Capture the cell that displays the provided text and extract its [X, Y] central coordinate. 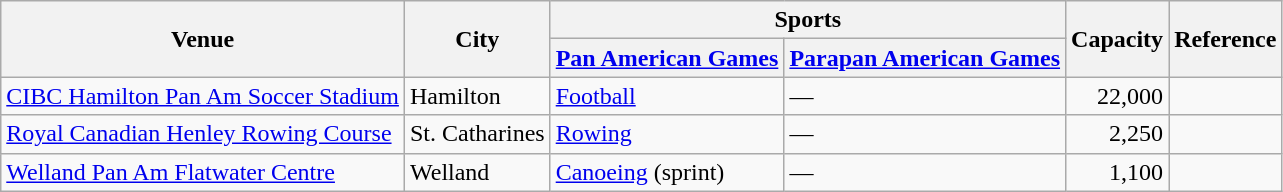
22,000 [1118, 96]
Sports [808, 20]
2,250 [1118, 134]
Welland [477, 172]
1,100 [1118, 172]
Canoeing (sprint) [667, 172]
Venue [203, 39]
Welland Pan Am Flatwater Centre [203, 172]
Parapan American Games [925, 58]
Football [667, 96]
City [477, 39]
CIBC Hamilton Pan Am Soccer Stadium [203, 96]
Rowing [667, 134]
St. Catharines [477, 134]
Reference [1226, 39]
Royal Canadian Henley Rowing Course [203, 134]
Capacity [1118, 39]
Pan American Games [667, 58]
Hamilton [477, 96]
